Output the (X, Y) coordinate of the center of the cell containing the given text.  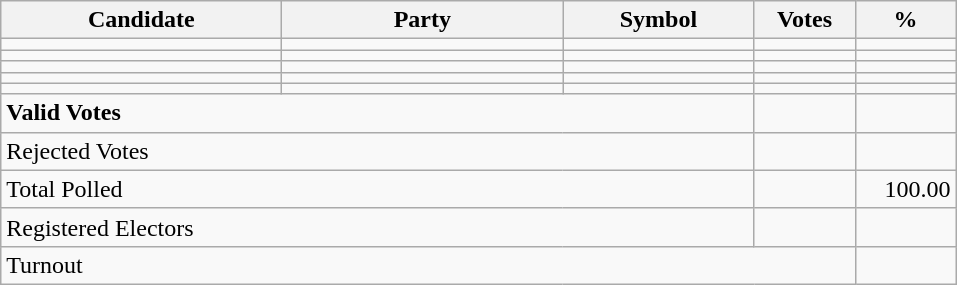
Candidate (142, 20)
Votes (804, 20)
Rejected Votes (378, 151)
Symbol (658, 20)
100.00 (906, 189)
Registered Electors (378, 227)
Party (422, 20)
Total Polled (378, 189)
% (906, 20)
Turnout (428, 265)
Valid Votes (378, 113)
